Provide the [X, Y] coordinate of the cell's center where the given text is located.  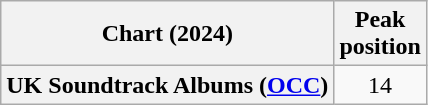
UK Soundtrack Albums (OCC) [168, 85]
14 [380, 85]
Peakposition [380, 34]
Chart (2024) [168, 34]
